Find where the given text appears and provide that cell's center as [X, Y] coordinate. 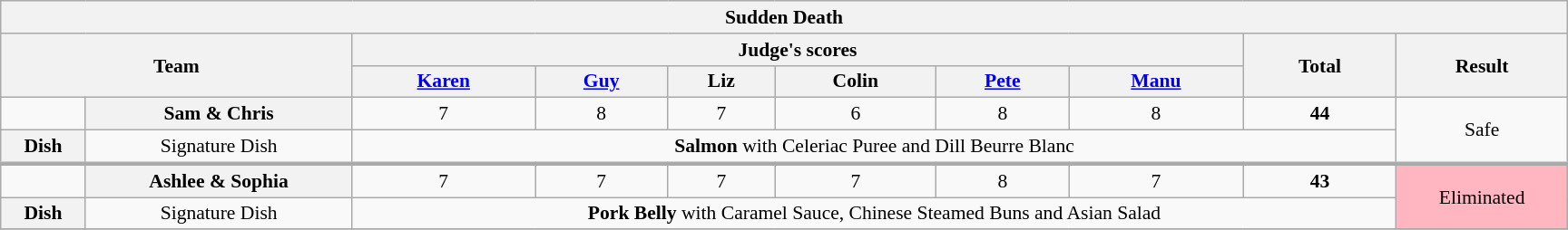
Manu [1156, 81]
Pete [1003, 81]
Total [1319, 65]
43 [1319, 181]
6 [856, 114]
Pork Belly with Caramel Sauce, Chinese Steamed Buns and Asian Salad [875, 214]
Result [1482, 65]
Team [176, 65]
Salmon with Celeriac Puree and Dill Beurre Blanc [875, 147]
Liz [721, 81]
Colin [856, 81]
Sam & Chris [219, 114]
44 [1319, 114]
Judge's scores [798, 50]
Eliminated [1482, 197]
Safe [1482, 130]
Karen [444, 81]
Ashlee & Sophia [219, 181]
Guy [602, 81]
Sudden Death [784, 17]
